Detect which cell encompasses the target text, then output its [X, Y] center coordinate. 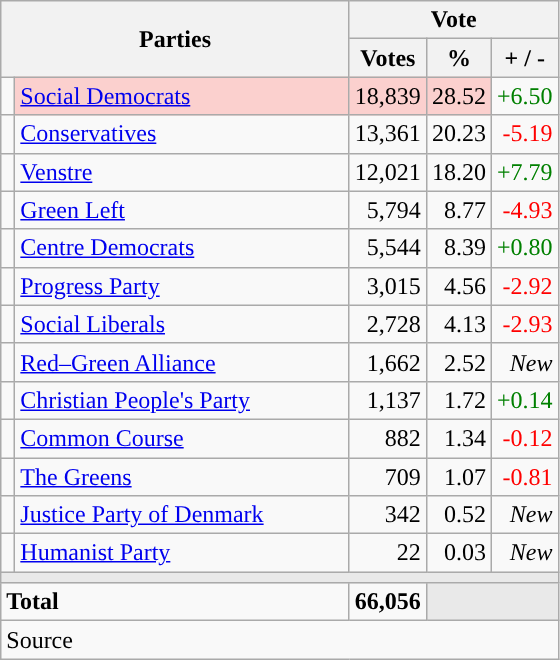
0.52 [458, 515]
66,056 [388, 602]
1,137 [388, 400]
Venstre [182, 172]
Conservatives [182, 134]
Red–Green Alliance [182, 362]
-2.93 [524, 324]
22 [388, 553]
Vote [454, 20]
20.23 [458, 134]
3,015 [388, 286]
Social Democrats [182, 96]
Votes [388, 58]
8.39 [458, 248]
4.56 [458, 286]
1.34 [458, 438]
709 [388, 477]
18.20 [458, 172]
+7.79 [524, 172]
+ / - [524, 58]
Progress Party [182, 286]
342 [388, 515]
-0.81 [524, 477]
Centre Democrats [182, 248]
+0.80 [524, 248]
12,021 [388, 172]
The Greens [182, 477]
0.03 [458, 553]
Justice Party of Denmark [182, 515]
Social Liberals [182, 324]
Common Course [182, 438]
18,839 [388, 96]
Total [176, 602]
2.52 [458, 362]
Parties [176, 39]
Humanist Party [182, 553]
882 [388, 438]
1.72 [458, 400]
-5.19 [524, 134]
Green Left [182, 210]
4.13 [458, 324]
13,361 [388, 134]
28.52 [458, 96]
-2.92 [524, 286]
+6.50 [524, 96]
-0.12 [524, 438]
Christian People's Party [182, 400]
1,662 [388, 362]
Source [280, 640]
2,728 [388, 324]
1.07 [458, 477]
5,544 [388, 248]
% [458, 58]
-4.93 [524, 210]
+0.14 [524, 400]
5,794 [388, 210]
8.77 [458, 210]
